Detect which cell encompasses the target text, then output its (X, Y) center coordinate. 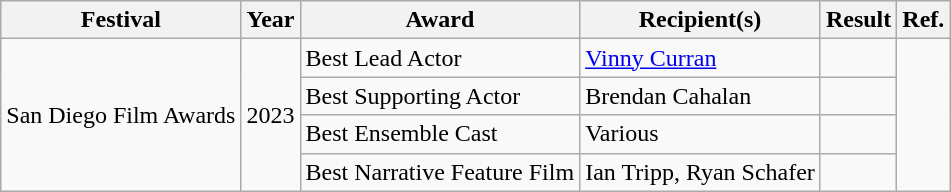
2023 (270, 115)
Ian Tripp, Ryan Schafer (700, 172)
Various (700, 134)
Best Ensemble Cast (440, 134)
Recipient(s) (700, 20)
Best Narrative Feature Film (440, 172)
Result (858, 20)
Award (440, 20)
Year (270, 20)
Best Lead Actor (440, 58)
Festival (121, 20)
Vinny Curran (700, 58)
Brendan Cahalan (700, 96)
Best Supporting Actor (440, 96)
San Diego Film Awards (121, 115)
Ref. (924, 20)
